Find where the given text appears and provide that cell's center as (x, y) coordinate. 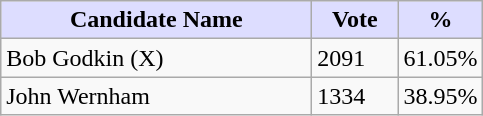
Bob Godkin (X) (156, 58)
2091 (355, 58)
% (440, 20)
1334 (355, 96)
Candidate Name (156, 20)
Vote (355, 20)
61.05% (440, 58)
38.95% (440, 96)
John Wernham (156, 96)
